Identify which cell holds the provided text, then report its (x, y) central coordinate. 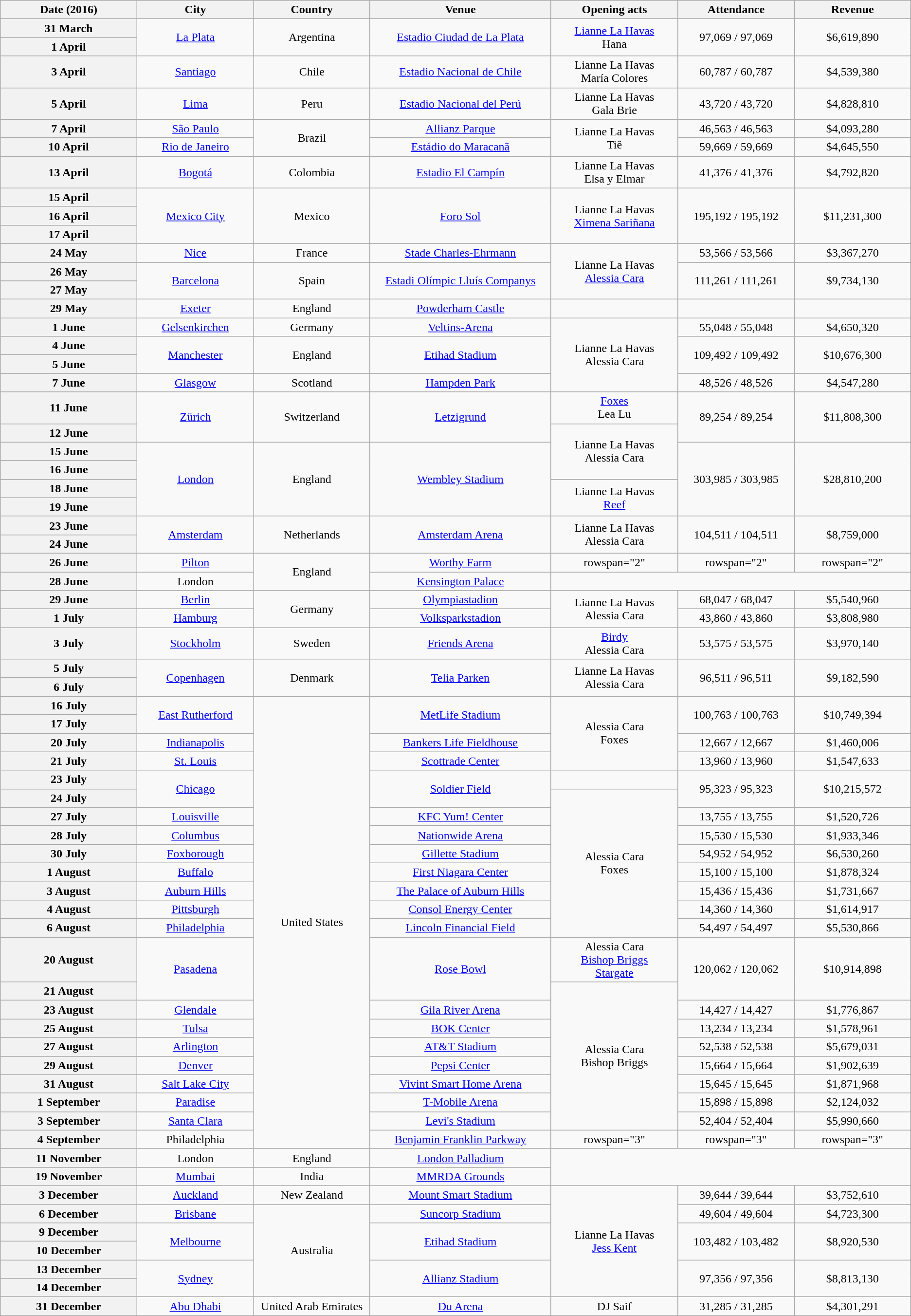
20 July (69, 742)
$10,215,572 (853, 789)
Mexico City (195, 216)
16 April (69, 216)
$5,679,031 (853, 1047)
15,100 / 15,100 (736, 872)
Netherlands (312, 535)
Sydney (195, 1279)
Mexico (312, 216)
21 July (69, 761)
7 June (69, 383)
New Zealand (312, 1195)
Gillette Stadium (460, 853)
$3,970,140 (853, 644)
St. Louis (195, 761)
Denmark (312, 678)
London Palladium (460, 1158)
Exeter (195, 309)
Amsterdam Arena (460, 535)
96,511 / 96,511 (736, 678)
10 April (69, 147)
Rose Bowl (460, 969)
Pepsi Center (460, 1065)
Lianne La HavasGala Brie (614, 103)
Indianapolis (195, 742)
4 June (69, 346)
17 July (69, 724)
10 December (69, 1251)
29 August (69, 1065)
Scotland (312, 383)
$1,578,961 (853, 1028)
Hampden Park (460, 383)
21 August (69, 991)
Peru (312, 103)
Barcelona (195, 280)
$8,759,000 (853, 535)
Santa Clara (195, 1121)
$8,813,130 (853, 1279)
Bogotá (195, 172)
Stockholm (195, 644)
$1,902,639 (853, 1065)
Glendale (195, 1010)
3 August (69, 890)
Denver (195, 1065)
Lianne La HavasElsa y Elmar (614, 172)
15,530 / 15,530 (736, 835)
Volksparkstadion (460, 618)
95,323 / 95,323 (736, 789)
$4,792,820 (853, 172)
1 August (69, 872)
53,575 / 53,575 (736, 644)
303,985 / 303,985 (736, 479)
Estadio Nacional de Chile (460, 72)
Lianne La HavasJess Kent (614, 1241)
26 June (69, 562)
55,048 / 55,048 (736, 327)
Hamburg (195, 618)
Spain (312, 280)
29 May (69, 309)
FoxesLea Lu (614, 408)
23 August (69, 1010)
Sweden (312, 644)
Arlington (195, 1047)
25 August (69, 1028)
Country (312, 10)
AT&T Stadium (460, 1047)
14,360 / 14,360 (736, 909)
Veltins-Arena (460, 327)
6 August (69, 928)
T-Mobile Arena (460, 1102)
Tulsa (195, 1028)
Powderham Castle (460, 309)
Mumbai (195, 1176)
Salt Lake City (195, 1084)
15 April (69, 197)
Estadio El Campín (460, 172)
97,069 / 97,069 (736, 37)
Soldier Field (460, 789)
Lima (195, 103)
India (312, 1176)
DJ Saif (614, 1306)
89,254 / 89,254 (736, 417)
France (312, 253)
Australia (312, 1251)
13,234 / 13,234 (736, 1028)
Glasgow (195, 383)
6 December (69, 1214)
30 July (69, 853)
$6,619,890 (853, 37)
$4,093,280 (853, 129)
104,511 / 104,511 (736, 535)
United States (312, 922)
16 June (69, 470)
Benjamin Franklin Parkway (460, 1139)
46,563 / 46,563 (736, 129)
$1,547,633 (853, 761)
Scottrade Center (460, 761)
Pittsburgh (195, 909)
Amsterdam (195, 535)
Date (2016) (69, 10)
$10,914,898 (853, 969)
Gelsenkirchen (195, 327)
Copenhagen (195, 678)
26 May (69, 271)
120,062 / 120,062 (736, 969)
3 April (69, 72)
Buffalo (195, 872)
5 June (69, 364)
KFC Yum! Center (460, 816)
$8,920,530 (853, 1242)
$2,124,032 (853, 1102)
$1,614,917 (853, 909)
53,566 / 53,566 (736, 253)
Pasadena (195, 969)
$4,828,810 (853, 103)
5 July (69, 668)
49,604 / 49,604 (736, 1214)
97,356 / 97,356 (736, 1279)
Vivint Smart Home Arena (460, 1084)
$9,734,130 (853, 280)
$11,808,300 (853, 417)
43,860 / 43,860 (736, 618)
Levi's Stadium (460, 1121)
Paradise (195, 1102)
31 March (69, 28)
Mount Smart Stadium (460, 1195)
Rio de Janeiro (195, 147)
$28,810,200 (853, 479)
Alessia CaraBishop Briggs (614, 1056)
15,664 / 15,664 (736, 1065)
3 September (69, 1121)
19 November (69, 1176)
Friends Arena (460, 644)
$4,547,280 (853, 383)
9 December (69, 1232)
$4,301,291 (853, 1306)
Letzigrund (460, 417)
54,497 / 54,497 (736, 928)
23 July (69, 779)
Alessia CaraBishop BriggsStargate (614, 960)
Chile (312, 72)
Columbus (195, 835)
Wembley Stadium (460, 479)
29 June (69, 600)
Nice (195, 253)
1 April (69, 47)
Foxborough (195, 853)
20 August (69, 960)
Brisbane (195, 1214)
Louisville (195, 816)
Olympiastadion (460, 600)
17 April (69, 234)
15,645 / 15,645 (736, 1084)
11 November (69, 1158)
Colombia (312, 172)
$4,539,380 (853, 72)
Revenue (853, 10)
Estadi Olímpic Lluís Companys (460, 280)
$4,650,320 (853, 327)
Zürich (195, 417)
Santiago (195, 72)
MMRDA Grounds (460, 1176)
12 June (69, 433)
$1,776,867 (853, 1010)
109,492 / 109,492 (736, 355)
1 July (69, 618)
$10,749,394 (853, 715)
Auckland (195, 1195)
Stade Charles-Ehrmann (460, 253)
Suncorp Stadium (460, 1214)
100,763 / 100,763 (736, 715)
13,960 / 13,960 (736, 761)
24 June (69, 544)
19 June (69, 507)
$6,530,260 (853, 853)
31 August (69, 1084)
195,192 / 195,192 (736, 216)
Attendance (736, 10)
Lianne La HavasTiê (614, 138)
Telia Parken (460, 678)
27 July (69, 816)
Venue (460, 10)
BirdyAlessia Cara (614, 644)
48,526 / 48,526 (736, 383)
111,261 / 111,261 (736, 280)
39,644 / 39,644 (736, 1195)
Opening acts (614, 10)
1 June (69, 327)
Lincoln Financial Field (460, 928)
Argentina (312, 37)
$10,676,300 (853, 355)
Melbourne (195, 1242)
23 June (69, 525)
City (195, 10)
Lianne La HavasHana (614, 37)
52,538 / 52,538 (736, 1047)
52,404 / 52,404 (736, 1121)
$1,520,726 (853, 816)
$3,808,980 (853, 618)
14 December (69, 1288)
68,047 / 68,047 (736, 600)
11 June (69, 408)
$5,540,960 (853, 600)
27 August (69, 1047)
MetLife Stadium (460, 715)
3 July (69, 644)
Lianne La HavasReef (614, 498)
Estadio Nacional del Perú (460, 103)
31 December (69, 1306)
Chicago (195, 789)
$1,871,968 (853, 1084)
12,667 / 12,667 (736, 742)
24 July (69, 798)
$4,645,550 (853, 147)
16 July (69, 705)
$4,723,300 (853, 1214)
Auburn Hills (195, 890)
28 June (69, 581)
Abu Dhabi (195, 1306)
Worthy Farm (460, 562)
Berlin (195, 600)
6 July (69, 687)
27 May (69, 290)
18 June (69, 488)
$5,990,660 (853, 1121)
14,427 / 14,427 (736, 1010)
103,482 / 103,482 (736, 1242)
BOK Center (460, 1028)
13 April (69, 172)
15,898 / 15,898 (736, 1102)
13 December (69, 1269)
Brazil (312, 138)
Du Arena (460, 1306)
4 August (69, 909)
15 June (69, 451)
The Palace of Auburn Hills (460, 890)
4 September (69, 1139)
43,720 / 43,720 (736, 103)
Manchester (195, 355)
Foro Sol (460, 216)
60,787 / 60,787 (736, 72)
Bankers Life Fieldhouse (460, 742)
$3,752,610 (853, 1195)
São Paulo (195, 129)
1 September (69, 1102)
$11,231,300 (853, 216)
United Arab Emirates (312, 1306)
31,285 / 31,285 (736, 1306)
7 April (69, 129)
Allianz Stadium (460, 1279)
Estadio Ciudad de La Plata (460, 37)
Consol Energy Center (460, 909)
$5,530,866 (853, 928)
Lianne La HavasMaría Colores (614, 72)
59,669 / 59,669 (736, 147)
La Plata (195, 37)
Allianz Parque (460, 129)
Switzerland (312, 417)
$1,933,346 (853, 835)
East Rutherford (195, 715)
Lianne La HavasXimena Sariñana (614, 216)
54,952 / 54,952 (736, 853)
24 May (69, 253)
Nationwide Arena (460, 835)
$1,731,667 (853, 890)
15,436 / 15,436 (736, 890)
Pilton (195, 562)
13,755 / 13,755 (736, 816)
Gila River Arena (460, 1010)
$1,878,324 (853, 872)
3 December (69, 1195)
28 July (69, 835)
Estádio do Maracanã (460, 147)
Kensington Palace (460, 581)
41,376 / 41,376 (736, 172)
$1,460,006 (853, 742)
$9,182,590 (853, 678)
First Niagara Center (460, 872)
$3,367,270 (853, 253)
5 April (69, 103)
